Search for the cell housing the specified text and yield its (x, y) center coordinate. 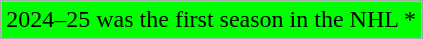
2024–25 was the first season in the NHL * (212, 20)
